Locate the cell with the specified text and output its (x, y) center coordinate. 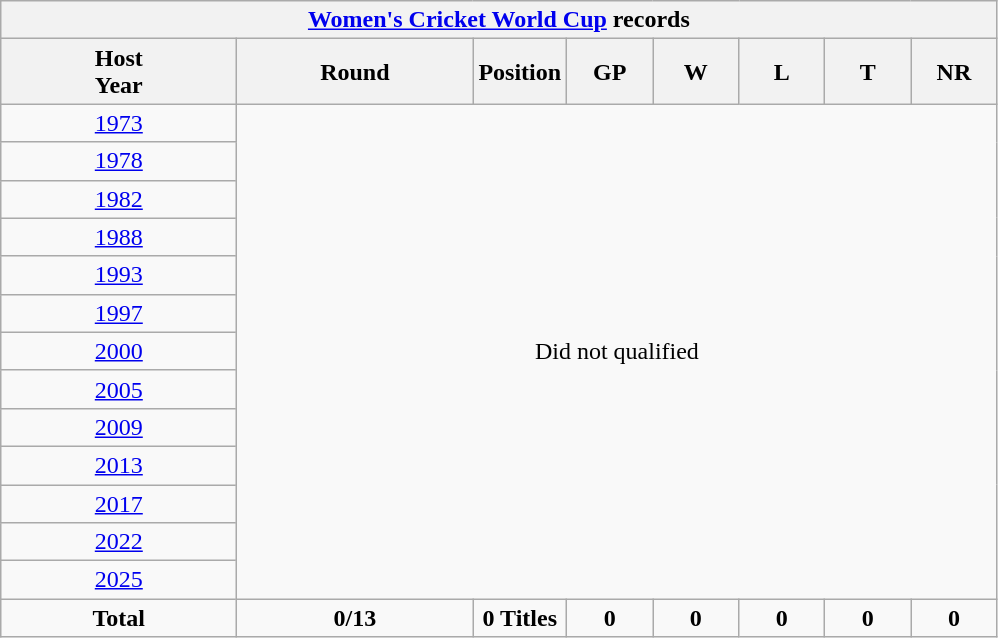
2009 (119, 427)
L (782, 72)
0 Titles (520, 618)
1978 (119, 161)
Did not qualified (617, 352)
HostYear (119, 72)
W (696, 72)
Total (119, 618)
Round (355, 72)
2000 (119, 351)
T (868, 72)
Position (520, 72)
1988 (119, 237)
2017 (119, 503)
2025 (119, 580)
0/13 (355, 618)
1997 (119, 313)
2022 (119, 542)
Women's Cricket World Cup records (499, 20)
1993 (119, 275)
2013 (119, 465)
NR (954, 72)
1973 (119, 123)
2005 (119, 389)
GP (610, 72)
1982 (119, 199)
